Determine the (X, Y) coordinate at the center of the cell enclosing the given text.  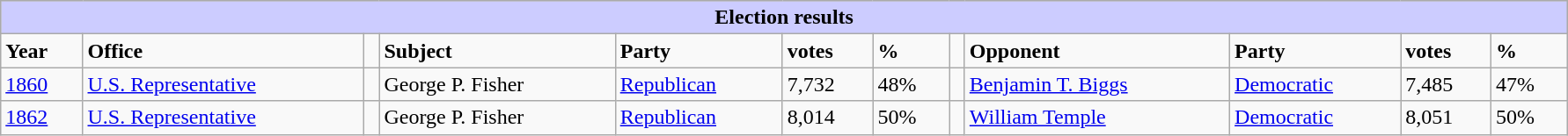
7,732 (827, 84)
1862 (42, 118)
1860 (42, 84)
Election results (785, 18)
Opponent (1096, 51)
48% (912, 84)
8,014 (827, 118)
Office (223, 51)
Subject (497, 51)
William Temple (1096, 118)
Year (42, 51)
Benjamin T. Biggs (1096, 84)
7,485 (1447, 84)
8,051 (1447, 118)
47% (1529, 84)
